Detect which cell encompasses the target text, then output its (x, y) center coordinate. 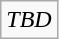
TBD (29, 20)
